Return the [x, y] coordinate for the center point of the cell that contains the specified text.  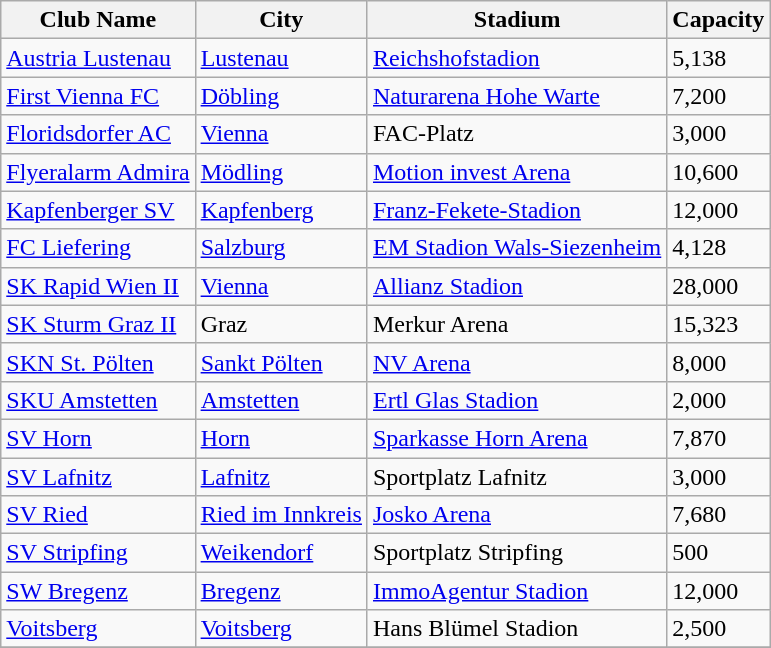
FC Liefering [98, 248]
4,128 [718, 248]
SV Stripfing [98, 553]
Bregenz [281, 591]
8,000 [718, 362]
15,323 [718, 324]
Sportplatz Lafnitz [516, 477]
SK Rapid Wien II [98, 286]
SV Ried [98, 515]
EM Stadion Wals-Siezenheim [516, 248]
Sportplatz Stripfing [516, 553]
FAC-Platz [516, 134]
Kapfenberger SV [98, 210]
7,870 [718, 438]
City [281, 20]
ImmoAgentur Stadion [516, 591]
Stadium [516, 20]
Allianz Stadion [516, 286]
Motion invest Arena [516, 172]
Horn [281, 438]
Sparkasse Horn Arena [516, 438]
SK Sturm Graz II [98, 324]
First Vienna FC [98, 96]
Hans Blümel Stadion [516, 629]
2,000 [718, 400]
SW Bregenz [98, 591]
Salzburg [281, 248]
28,000 [718, 286]
Capacity [718, 20]
500 [718, 553]
Mödling [281, 172]
5,138 [718, 58]
10,600 [718, 172]
Graz [281, 324]
Ried im Innkreis [281, 515]
Kapfenberg [281, 210]
Döbling [281, 96]
Club Name [98, 20]
Floridsdorfer AC [98, 134]
Ertl Glas Stadion [516, 400]
Austria Lustenau [98, 58]
7,680 [718, 515]
NV Arena [516, 362]
Sankt Pölten [281, 362]
SV Horn [98, 438]
Flyeralarm Admira [98, 172]
Naturarena Hohe Warte [516, 96]
2,500 [718, 629]
Merkur Arena [516, 324]
SKU Amstetten [98, 400]
Lafnitz [281, 477]
Franz-Fekete-Stadion [516, 210]
Reichshofstadion [516, 58]
Josko Arena [516, 515]
SV Lafnitz [98, 477]
Weikendorf [281, 553]
SKN St. Pölten [98, 362]
Lustenau [281, 58]
Amstetten [281, 400]
7,200 [718, 96]
